Pinpoint the cell where the given text exists, returning its (x, y) midpoint coordinate. 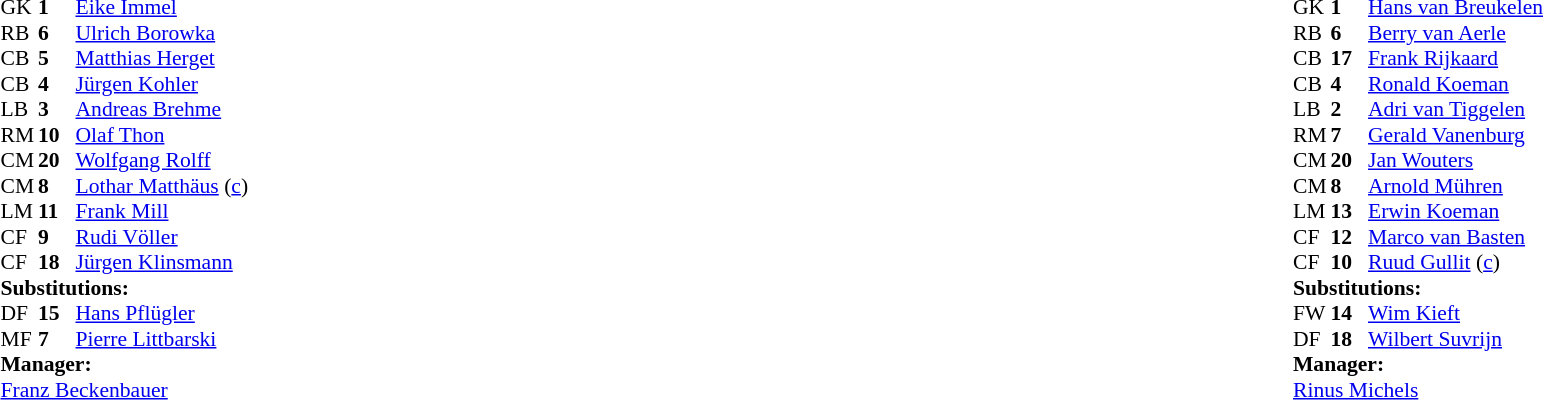
Rudi Völler (162, 237)
14 (1349, 313)
Adri van Tiggelen (1456, 109)
Jürgen Klinsmann (162, 263)
12 (1349, 237)
Wim Kieft (1456, 313)
17 (1349, 59)
Jan Wouters (1456, 161)
FW (1312, 313)
3 (57, 109)
MF (19, 339)
Erwin Koeman (1456, 211)
Frank Mill (162, 211)
11 (57, 211)
Ronald Koeman (1456, 84)
Matthias Herget (162, 59)
Ulrich Borowka (162, 33)
Ruud Gullit (c) (1456, 263)
Arnold Mühren (1456, 186)
Olaf Thon (162, 135)
Wilbert Suvrijn (1456, 339)
9 (57, 237)
Pierre Littbarski (162, 339)
Jürgen Kohler (162, 84)
2 (1349, 109)
Berry van Aerle (1456, 33)
Marco van Basten (1456, 237)
13 (1349, 211)
Gerald Vanenburg (1456, 135)
Hans Pflügler (162, 313)
Andreas Brehme (162, 109)
Frank Rijkaard (1456, 59)
Lothar Matthäus (c) (162, 186)
15 (57, 313)
Wolfgang Rolff (162, 161)
5 (57, 59)
